Identify which cell holds the provided text, then report its (X, Y) central coordinate. 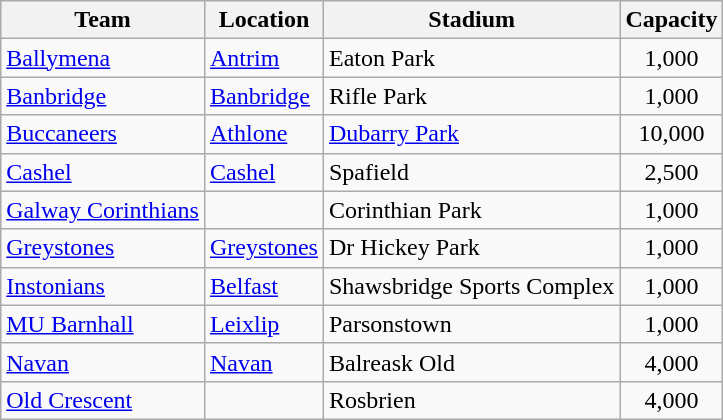
2,500 (672, 172)
Rosbrien (471, 400)
Instonians (103, 286)
Antrim (264, 58)
Athlone (264, 134)
10,000 (672, 134)
Dubarry Park (471, 134)
Capacity (672, 20)
Dr Hickey Park (471, 248)
Rifle Park (471, 96)
Location (264, 20)
Corinthian Park (471, 210)
Stadium (471, 20)
Balreask Old (471, 362)
Eaton Park (471, 58)
Leixlip (264, 324)
Parsonstown (471, 324)
Buccaneers (103, 134)
Shawsbridge Sports Complex (471, 286)
Galway Corinthians (103, 210)
Ballymena (103, 58)
Team (103, 20)
Old Crescent (103, 400)
Belfast (264, 286)
Spafield (471, 172)
MU Barnhall (103, 324)
